Scan for the cell matching the given text and deliver its [x, y] coordinate at center. 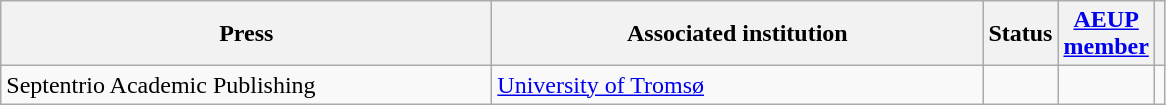
Status [1020, 34]
Associated institution [738, 34]
AEUPmember [1106, 34]
University of Tromsø [738, 85]
Septentrio Academic Publishing [246, 85]
Press [246, 34]
